Determine the [X, Y] coordinate at the center of the cell enclosing the given text.  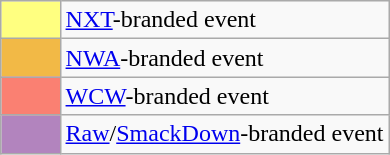
Raw/SmackDown-branded event [224, 134]
NXT-branded event [224, 20]
WCW-branded event [224, 96]
NWA-branded event [224, 58]
